Provide the [x, y] coordinate of the cell's center where the given text is located.  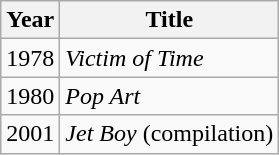
1980 [30, 96]
Year [30, 20]
Pop Art [170, 96]
Jet Boy (compilation) [170, 134]
2001 [30, 134]
1978 [30, 58]
Victim of Time [170, 58]
Title [170, 20]
